Return [x, y] of the center of cell containing provided text 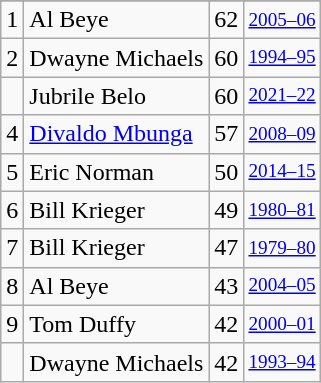
1 [12, 20]
57 [226, 134]
62 [226, 20]
49 [226, 210]
2008–09 [282, 134]
Eric Norman [116, 172]
2005–06 [282, 20]
7 [12, 248]
2014–15 [282, 172]
1979–80 [282, 248]
50 [226, 172]
2 [12, 58]
Divaldo Mbunga [116, 134]
1980–81 [282, 210]
1993–94 [282, 362]
2021–22 [282, 96]
43 [226, 286]
4 [12, 134]
Tom Duffy [116, 324]
5 [12, 172]
2004–05 [282, 286]
9 [12, 324]
8 [12, 286]
Jubrile Belo [116, 96]
2000–01 [282, 324]
6 [12, 210]
47 [226, 248]
1994–95 [282, 58]
